Scan for the cell matching the given text and deliver its [X, Y] coordinate at center. 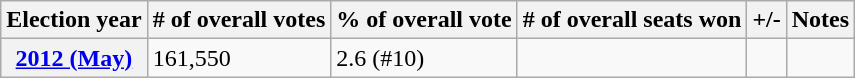
+/- [766, 20]
Election year [74, 20]
161,550 [239, 58]
2.6 (#10) [424, 58]
% of overall vote [424, 20]
# of overall seats won [632, 20]
Notes [820, 20]
# of overall votes [239, 20]
2012 (May) [74, 58]
